Search for the cell housing the specified text and yield its [x, y] center coordinate. 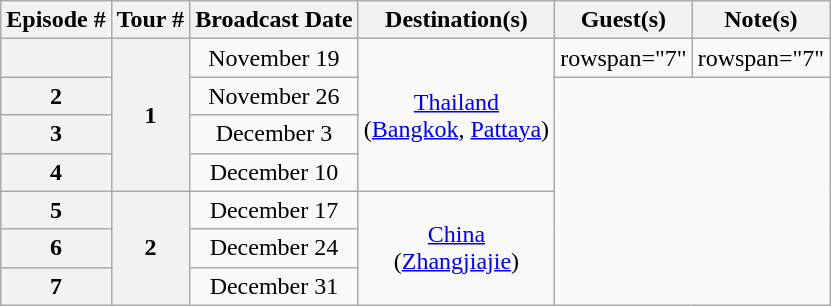
Thailand(Bangkok, Pattaya) [456, 115]
December 17 [274, 210]
November 19 [274, 58]
December 10 [274, 172]
Episode # [56, 20]
4 [56, 172]
6 [56, 248]
China(Zhangjiajie) [456, 248]
Broadcast Date [274, 20]
3 [56, 134]
December 24 [274, 248]
November 26 [274, 96]
Note(s) [761, 20]
1 [150, 115]
December 31 [274, 286]
Tour # [150, 20]
December 3 [274, 134]
7 [56, 286]
Destination(s) [456, 20]
5 [56, 210]
Guest(s) [624, 20]
